Capture the cell that displays the provided text and extract its (x, y) central coordinate. 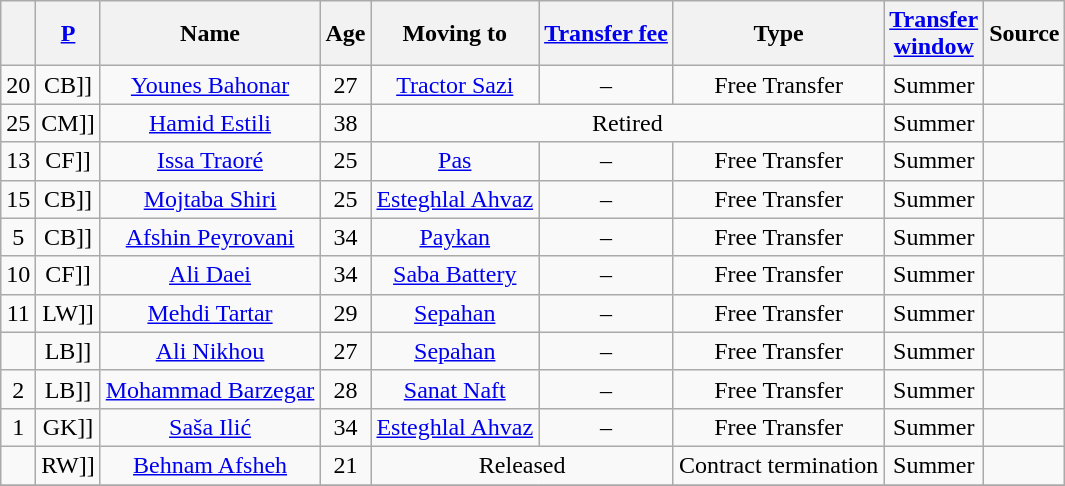
Younes Bahonar (210, 85)
P (68, 34)
Retired (628, 123)
1 (18, 427)
Transferwindow (934, 34)
13 (18, 161)
28 (346, 389)
Sanat Naft (455, 389)
11 (18, 313)
LW]] (68, 313)
RW]] (68, 465)
Released (522, 465)
38 (346, 123)
15 (18, 199)
Age (346, 34)
29 (346, 313)
Afshin Peyrovani (210, 237)
Moving to (455, 34)
20 (18, 85)
Pas (455, 161)
Saša Ilić (210, 427)
Contract termination (778, 465)
Mehdi Tartar (210, 313)
Type (778, 34)
Saba Battery (455, 275)
Mojtaba Shiri (210, 199)
Name (210, 34)
Ali Nikhou (210, 351)
CM]] (68, 123)
Transfer fee (606, 34)
Paykan (455, 237)
10 (18, 275)
5 (18, 237)
Source (1024, 34)
2 (18, 389)
Issa Traoré (210, 161)
Tractor Sazi (455, 85)
Hamid Estili (210, 123)
21 (346, 465)
GK]] (68, 427)
Behnam Afsheh (210, 465)
Ali Daei (210, 275)
Mohammad Barzegar (210, 389)
